Find where the given text appears and provide that cell's center as [x, y] coordinate. 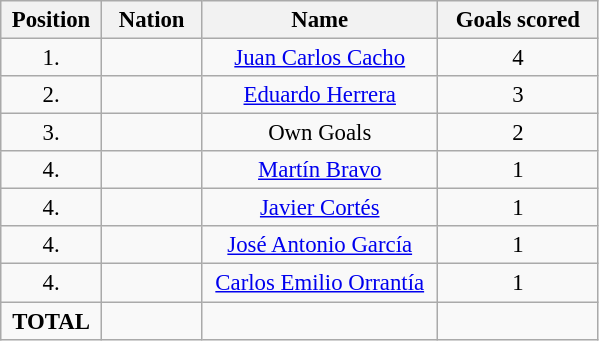
Name [320, 20]
4 [518, 58]
2. [52, 95]
José Antonio García [320, 245]
1. [52, 58]
Eduardo Herrera [320, 95]
3 [518, 95]
2 [518, 133]
Martín Bravo [320, 170]
Carlos Emilio Orrantía [320, 283]
TOTAL [52, 321]
Goals scored [518, 20]
Position [52, 20]
Juan Carlos Cacho [320, 58]
Own Goals [320, 133]
3. [52, 133]
Nation [152, 20]
Javier Cortés [320, 208]
